Identify which cell holds the provided text, then report its (X, Y) central coordinate. 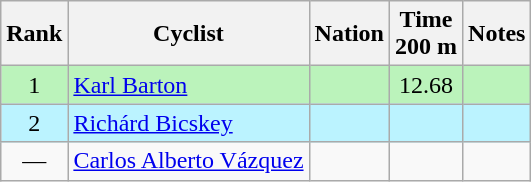
Rank (34, 34)
12.68 (426, 85)
Karl Barton (188, 85)
2 (34, 123)
1 (34, 85)
— (34, 161)
Time200 m (426, 34)
Richárd Bicskey (188, 123)
Cyclist (188, 34)
Carlos Alberto Vázquez (188, 161)
Notes (497, 34)
Nation (349, 34)
